Return the [X, Y] coordinate for the center point of the cell that contains the specified text.  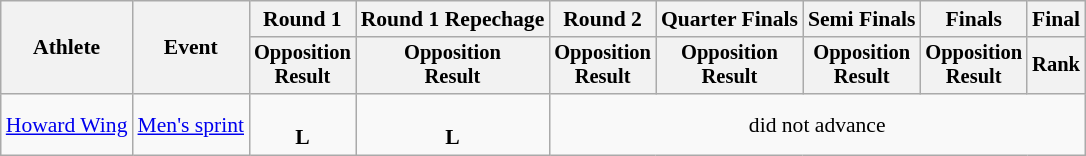
Athlete [67, 48]
did not advance [817, 124]
Semi Finals [862, 19]
Final [1056, 19]
Event [192, 48]
Howard Wing [67, 124]
Rank [1056, 66]
Round 1 Repechage [453, 19]
Quarter Finals [730, 19]
Round 2 [602, 19]
Round 1 [302, 19]
Men's sprint [192, 124]
Finals [974, 19]
